Determine the [X, Y] coordinate at the center of the cell enclosing the given text.  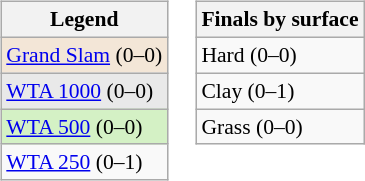
Grass (0–0) [280, 127]
Legend [84, 20]
WTA 1000 (0–0) [84, 91]
Clay (0–1) [280, 91]
WTA 250 (0–1) [84, 162]
Finals by surface [280, 20]
WTA 500 (0–0) [84, 127]
Hard (0–0) [280, 55]
Grand Slam (0–0) [84, 55]
